Find where the given text appears and provide that cell's center as (x, y) coordinate. 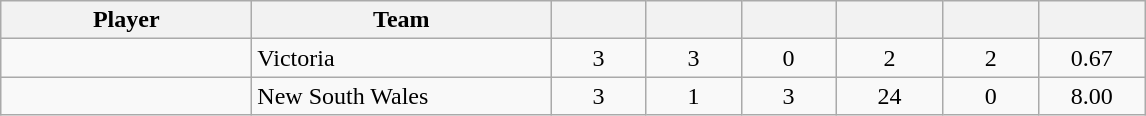
1 (694, 96)
8.00 (1092, 96)
New South Wales (402, 96)
24 (890, 96)
Team (402, 20)
Player (126, 20)
0.67 (1092, 58)
Victoria (402, 58)
